Locate the cell with the specified text and output its (X, Y) center coordinate. 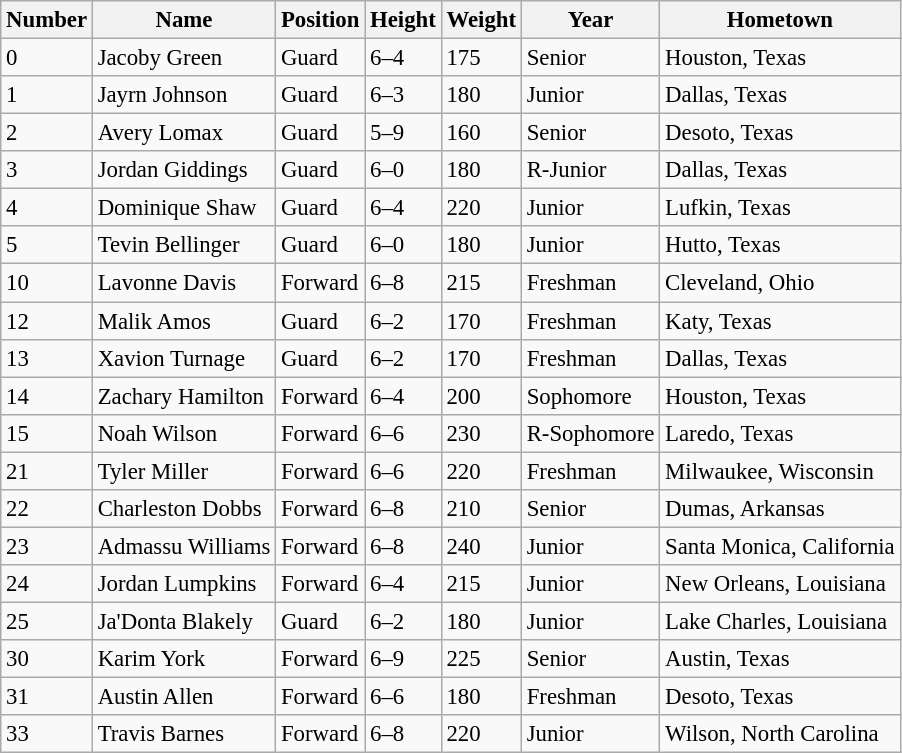
Travis Barnes (184, 734)
Hutto, Texas (780, 245)
Lake Charles, Louisiana (780, 621)
Santa Monica, California (780, 546)
Position (320, 20)
210 (481, 509)
Ja'Donta Blakely (184, 621)
6–3 (403, 95)
Jayrn Johnson (184, 95)
31 (47, 697)
Xavion Turnage (184, 358)
225 (481, 659)
Charleston Dobbs (184, 509)
Admassu Williams (184, 546)
Wilson, North Carolina (780, 734)
240 (481, 546)
13 (47, 358)
Cleveland, Ohio (780, 283)
24 (47, 584)
5–9 (403, 133)
Karim York (184, 659)
Malik Amos (184, 321)
21 (47, 471)
Tevin Bellinger (184, 245)
4 (47, 208)
25 (47, 621)
Austin Allen (184, 697)
Katy, Texas (780, 321)
Weight (481, 20)
New Orleans, Louisiana (780, 584)
Milwaukee, Wisconsin (780, 471)
R-Sophomore (590, 433)
2 (47, 133)
Name (184, 20)
14 (47, 396)
6–9 (403, 659)
1 (47, 95)
15 (47, 433)
Laredo, Texas (780, 433)
Tyler Miller (184, 471)
Lufkin, Texas (780, 208)
Noah Wilson (184, 433)
230 (481, 433)
Dominique Shaw (184, 208)
0 (47, 58)
Sophomore (590, 396)
175 (481, 58)
12 (47, 321)
R-Junior (590, 170)
Jordan Lumpkins (184, 584)
Height (403, 20)
33 (47, 734)
Avery Lomax (184, 133)
Dumas, Arkansas (780, 509)
Year (590, 20)
Hometown (780, 20)
23 (47, 546)
Number (47, 20)
160 (481, 133)
22 (47, 509)
3 (47, 170)
30 (47, 659)
Lavonne Davis (184, 283)
Austin, Texas (780, 659)
Jacoby Green (184, 58)
200 (481, 396)
Jordan Giddings (184, 170)
10 (47, 283)
Zachary Hamilton (184, 396)
5 (47, 245)
